Return the (x, y) coordinate for the center point of the cell that contains the specified text.  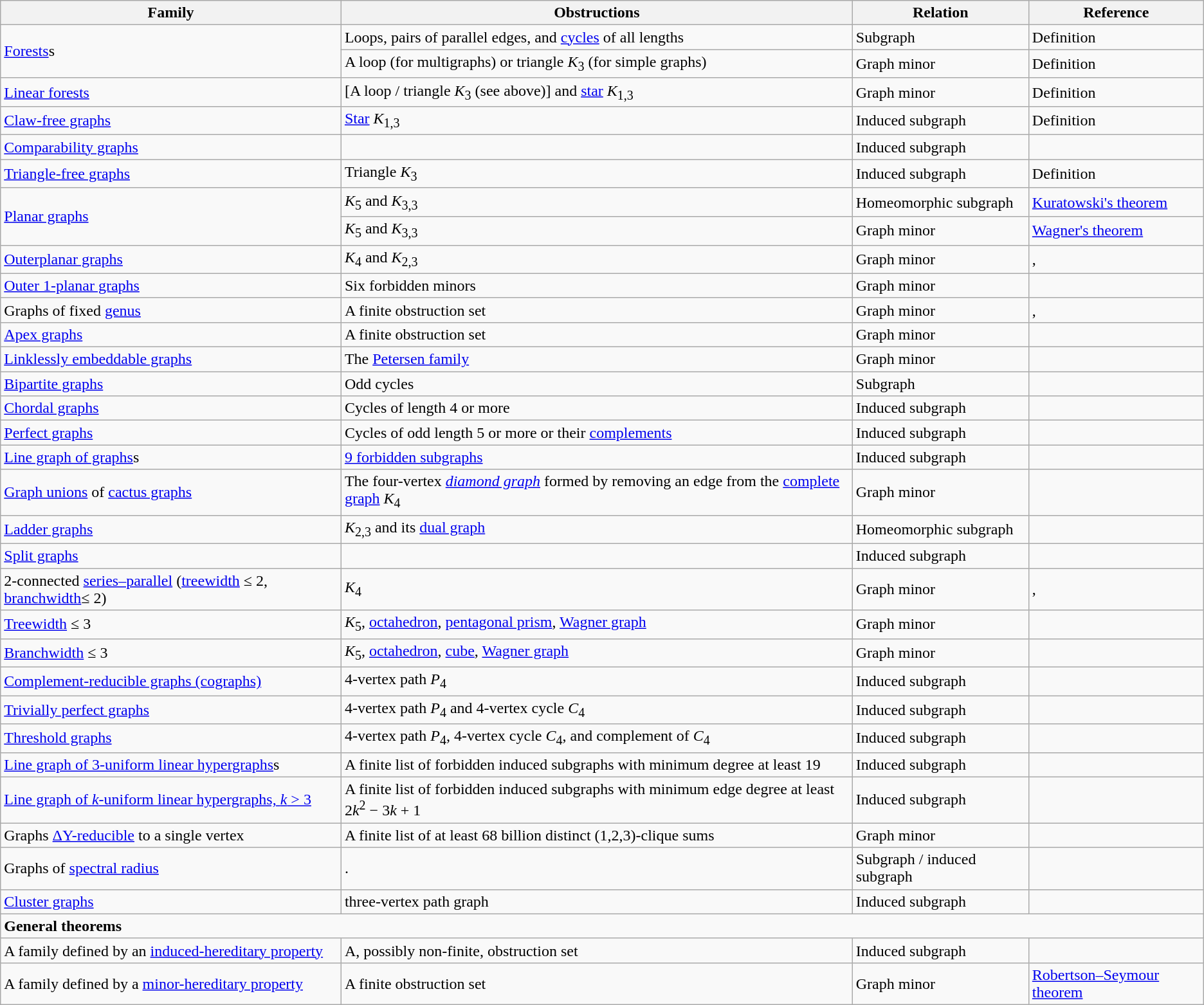
three-vertex path graph (597, 901)
Loops, pairs of parallel edges, and cycles of all lengths (597, 37)
Relation (940, 13)
Apex graphs (171, 334)
A finite list of at least 68 billion distinct (1,2,3)-clique sums (597, 835)
The Petersen family (597, 359)
K5, octahedron, pentagonal prism, Wagner graph (597, 624)
Chordal graphs (171, 408)
Graphs of spectral radius (171, 868)
Kuratowski's theorem (1116, 202)
Claw-free graphs (171, 121)
Linear forests (171, 92)
[A loop / triangle K3 (see above)] and star K1,3 (597, 92)
Perfect graphs (171, 433)
Wagner's theorem (1116, 231)
Split graphs (171, 556)
Line graph of graphss (171, 457)
2-connected series–parallel (treewidth ≤ 2, branchwidth≤ 2) (171, 589)
A family defined by a minor-hereditary property (171, 984)
Bipartite graphs (171, 384)
Graphs of fixed genus (171, 310)
4-vertex path P4 (597, 681)
Triangle-free graphs (171, 174)
Subgraph / induced subgraph (940, 868)
K5, octahedron, cube, Wagner graph (597, 653)
Graphs ΔY-reducible to a single vertex (171, 835)
Robertson–Seymour theorem (1116, 984)
A finite list of forbidden induced subgraphs with minimum degree at least 19 (597, 765)
Comparability graphs (171, 147)
A, possibly non-finite, obstruction set (597, 950)
K4 (597, 589)
Line graph of k-uniform linear hypergraphs, k > 3 (171, 800)
Family (171, 13)
Planar graphs (171, 216)
Trivially perfect graphs (171, 710)
A finite list of forbidden induced subgraphs with minimum edge degree at least 2k2 − 3k + 1 (597, 800)
Triangle K3 (597, 174)
Treewidth ≤ 3 (171, 624)
Outerplanar graphs (171, 259)
Ladder graphs (171, 529)
K2,3 and its dual graph (597, 529)
Cluster graphs (171, 901)
4-vertex path P4, 4-vertex cycle C4, and complement of C4 (597, 738)
A family defined by an induced-hereditary property (171, 950)
9 forbidden subgraphs (597, 457)
Line graph of 3-uniform linear hypergraphss (171, 765)
Star K1,3 (597, 121)
4-vertex path P4 and 4-vertex cycle C4 (597, 710)
Reference (1116, 13)
Threshold graphs (171, 738)
K4 and K2,3 (597, 259)
Outer 1-planar graphs (171, 285)
General theorems (602, 926)
Complement-reducible graphs (cographs) (171, 681)
Graph unions of cactus graphs (171, 493)
Branchwidth ≤ 3 (171, 653)
Obstructions (597, 13)
. (597, 868)
The four-vertex diamond graph formed by removing an edge from the complete graph K4 (597, 493)
A loop (for multigraphs) or triangle K3 (for simple graphs) (597, 64)
Six forbidden minors (597, 285)
Odd cycles (597, 384)
Cycles of length 4 or more (597, 408)
Linklessly embeddable graphs (171, 359)
Forestss (171, 51)
Cycles of odd length 5 or more or their complements (597, 433)
